Capture the cell that displays the provided text and extract its (X, Y) central coordinate. 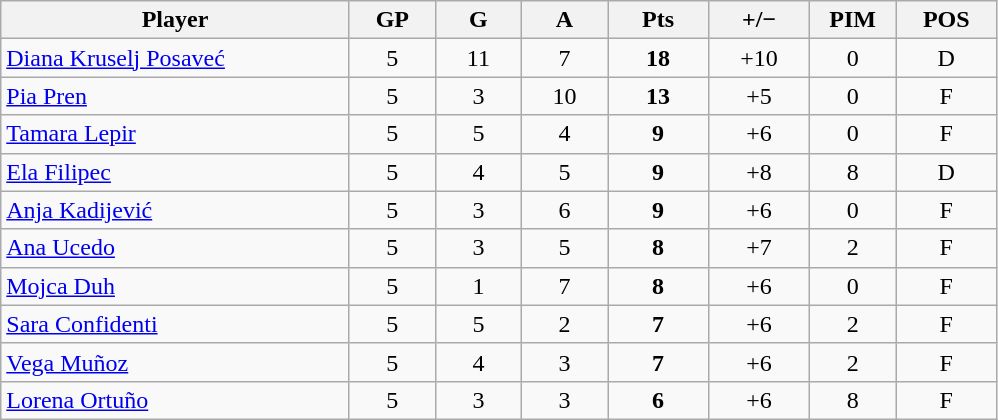
+10 (760, 58)
Vega Muñoz (176, 362)
Player (176, 20)
G (478, 20)
+/− (760, 20)
Pts (658, 20)
+8 (760, 172)
Ana Ucedo (176, 248)
A (564, 20)
GP (392, 20)
Mojca Duh (176, 286)
Lorena Ortuño (176, 400)
18 (658, 58)
Pia Pren (176, 96)
10 (564, 96)
Sara Confidenti (176, 324)
+5 (760, 96)
13 (658, 96)
POS (946, 20)
+7 (760, 248)
PIM (853, 20)
Ela Filipec (176, 172)
11 (478, 58)
Diana Kruselj Posaveć (176, 58)
Tamara Lepir (176, 134)
Anja Kadijević (176, 210)
1 (478, 286)
